Search for the cell housing the specified text and yield its [X, Y] center coordinate. 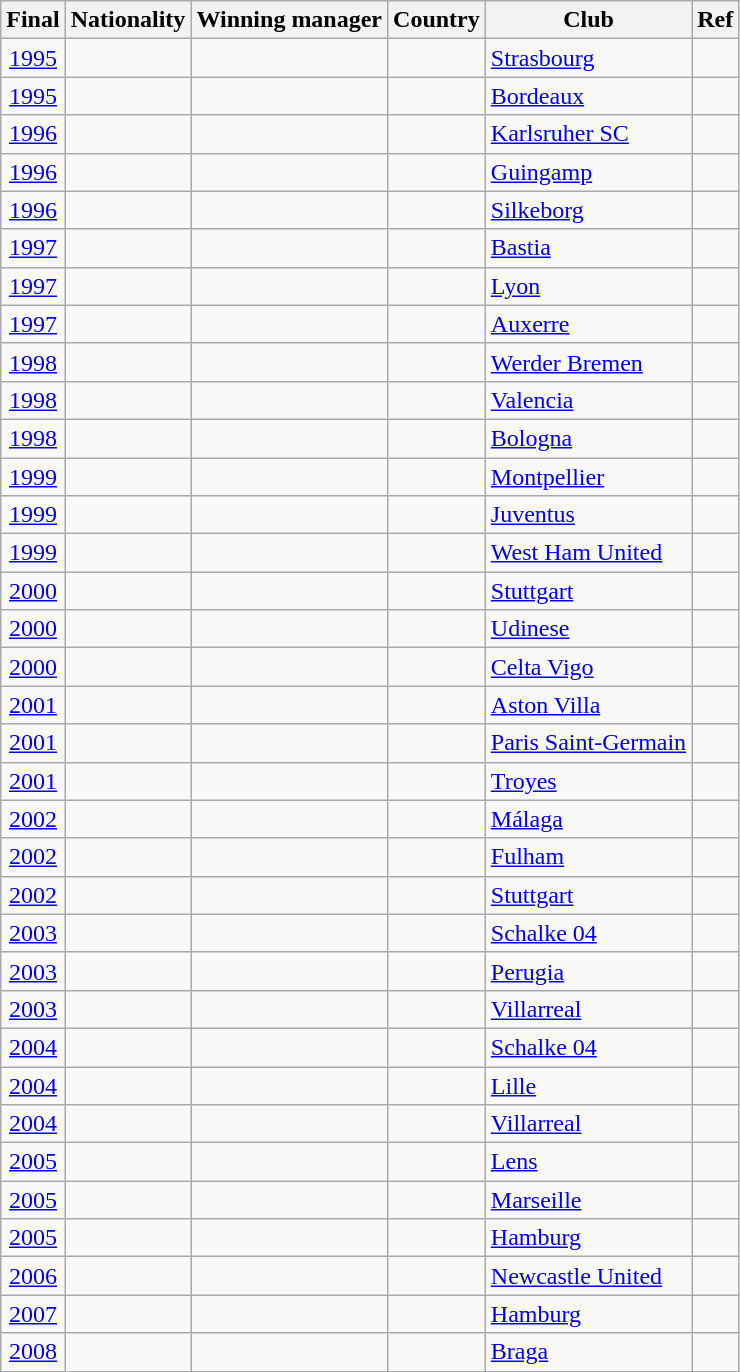
Bologna [588, 438]
Bordeaux [588, 96]
Karlsruher SC [588, 134]
Juventus [588, 515]
Málaga [588, 819]
Lille [588, 1085]
2007 [33, 1314]
Ref [716, 20]
Lens [588, 1162]
2008 [33, 1352]
Club [588, 20]
Udinese [588, 629]
Lyon [588, 286]
Montpellier [588, 477]
Strasbourg [588, 58]
West Ham United [588, 553]
Braga [588, 1352]
Aston Villa [588, 705]
Marseille [588, 1200]
Celta Vigo [588, 667]
Troyes [588, 781]
Country [437, 20]
Bastia [588, 248]
Paris Saint-Germain [588, 743]
Auxerre [588, 324]
Perugia [588, 971]
Nationality [128, 20]
Werder Bremen [588, 362]
Silkeborg [588, 210]
Final [33, 20]
Guingamp [588, 172]
2006 [33, 1276]
Fulham [588, 857]
Winning manager [290, 20]
Newcastle United [588, 1276]
Valencia [588, 400]
